Detect which cell encompasses the target text, then output its (x, y) center coordinate. 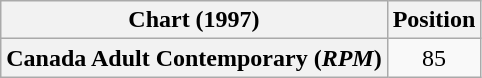
Chart (1997) (194, 20)
85 (434, 58)
Canada Adult Contemporary (RPM) (194, 58)
Position (434, 20)
